Scan for the cell matching the given text and deliver its [x, y] coordinate at center. 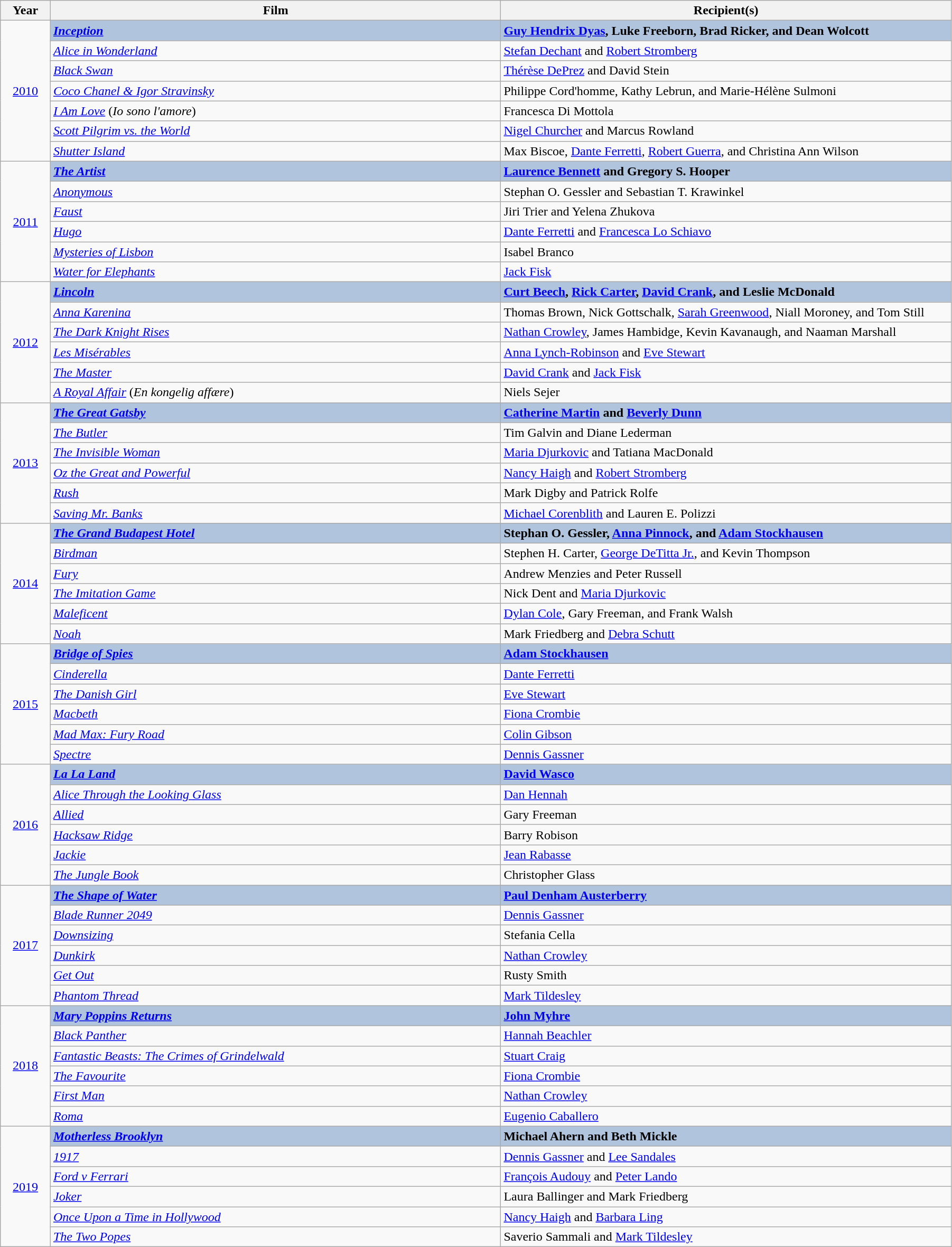
Black Panther [275, 1036]
Once Upon a Time in Hollywood [275, 1216]
David Crank and Jack Fisk [726, 372]
Dante Ferretti and Francesca Lo Schiavo [726, 231]
Coco Chanel & Igor Stravinsky [275, 91]
2014 [25, 583]
Christopher Glass [726, 875]
Les Misérables [275, 352]
The Shape of Water [275, 895]
2017 [25, 945]
Shutter Island [275, 151]
Jackie [275, 855]
Barry Robison [726, 835]
La La Land [275, 774]
Birdman [275, 553]
Roma [275, 1116]
I Am Love (Io sono l'amore) [275, 111]
2011 [25, 221]
Gary Freeman [726, 814]
The Danish Girl [275, 694]
2015 [25, 704]
Bridge of Spies [275, 654]
Fury [275, 573]
Isabel Branco [726, 252]
Hannah Beachler [726, 1036]
Rush [275, 493]
Allied [275, 814]
Mary Poppins Returns [275, 1016]
Stuart Craig [726, 1056]
Nick Dent and Maria Djurkovic [726, 594]
Hacksaw Ridge [275, 835]
Motherless Brooklyn [275, 1136]
Mysteries of Lisbon [275, 252]
2016 [25, 824]
The Favourite [275, 1076]
François Audouy and Peter Lando [726, 1176]
Jean Rabasse [726, 855]
Colin Gibson [726, 734]
1917 [275, 1156]
Thomas Brown, Nick Gottschalk, Sarah Greenwood, Niall Moroney, and Tom Still [726, 312]
The Imitation Game [275, 594]
Nancy Haigh and Barbara Ling [726, 1216]
Rusty Smith [726, 976]
Guy Hendrix Dyas, Luke Freeborn, Brad Ricker, and Dean Wolcott [726, 31]
Lincoln [275, 292]
Philippe Cord'homme, Kathy Lebrun, and Marie-Hélène Sulmoni [726, 91]
Noah [275, 634]
Saverio Sammali and Mark Tildesley [726, 1237]
Maleficent [275, 614]
Stefan Dechant and Robert Stromberg [726, 51]
Blade Runner 2049 [275, 915]
Anna Karenina [275, 312]
Macbeth [275, 714]
Ford v Ferrari [275, 1176]
The Great Gatsby [275, 412]
2012 [25, 342]
Fantastic Beasts: The Crimes of Grindelwald [275, 1056]
Mark Tildesley [726, 996]
Dan Hennah [726, 794]
Faust [275, 211]
Stephan O. Gessler, Anna Pinnock, and Adam Stockhausen [726, 533]
Stephen H. Carter, George DeTitta Jr., and Kevin Thompson [726, 553]
Laura Ballinger and Mark Friedberg [726, 1196]
Mark Digby and Patrick Rolfe [726, 493]
2018 [25, 1066]
Dante Ferretti [726, 674]
Oz the Great and Powerful [275, 473]
Dunkirk [275, 955]
The Artist [275, 171]
The Two Popes [275, 1237]
The Butler [275, 433]
Laurence Bennett and Gregory S. Hooper [726, 171]
First Man [275, 1096]
Eve Stewart [726, 694]
The Jungle Book [275, 875]
Jack Fisk [726, 272]
Spectre [275, 754]
Tim Galvin and Diane Lederman [726, 433]
Max Biscoe, Dante Ferretti, Robert Guerra, and Christina Ann Wilson [726, 151]
Dylan Cole, Gary Freeman, and Frank Walsh [726, 614]
Cinderella [275, 674]
Mad Max: Fury Road [275, 734]
Stefania Cella [726, 935]
The Master [275, 372]
2010 [25, 91]
Saving Mr. Banks [275, 513]
Black Swan [275, 71]
Francesca Di Mottola [726, 111]
Recipient(s) [726, 11]
2013 [25, 463]
Jiri Trier and Yelena Zhukova [726, 211]
Dennis Gassner and Lee Sandales [726, 1156]
Catherine Martin and Beverly Dunn [726, 412]
John Myhre [726, 1016]
Scott Pilgrim vs. the World [275, 131]
Water for Elephants [275, 272]
Film [275, 11]
Get Out [275, 976]
Eugenio Caballero [726, 1116]
Stephan O. Gessler and Sebastian T. Krawinkel [726, 191]
The Dark Knight Rises [275, 332]
The Grand Budapest Hotel [275, 533]
Downsizing [275, 935]
2019 [25, 1186]
Thérèse DePrez and David Stein [726, 71]
Year [25, 11]
Paul Denham Austerberry [726, 895]
Nathan Crowley, James Hambidge, Kevin Kavanaugh, and Naaman Marshall [726, 332]
David Wasco [726, 774]
Mark Friedberg and Debra Schutt [726, 634]
Alice Through the Looking Glass [275, 794]
Nancy Haigh and Robert Stromberg [726, 473]
Niels Sejer [726, 392]
Andrew Menzies and Peter Russell [726, 573]
Maria Djurkovic and Tatiana MacDonald [726, 453]
Alice in Wonderland [275, 51]
Inception [275, 31]
A Royal Affair (En kongelig affære) [275, 392]
Curt Beech, Rick Carter, David Crank, and Leslie McDonald [726, 292]
Michael Corenblith and Lauren E. Polizzi [726, 513]
Anonymous [275, 191]
Phantom Thread [275, 996]
Anna Lynch-Robinson and Eve Stewart [726, 352]
The Invisible Woman [275, 453]
Joker [275, 1196]
Hugo [275, 231]
Adam Stockhausen [726, 654]
Nigel Churcher and Marcus Rowland [726, 131]
Michael Ahern and Beth Mickle [726, 1136]
